Capture the cell that displays the provided text and extract its [X, Y] central coordinate. 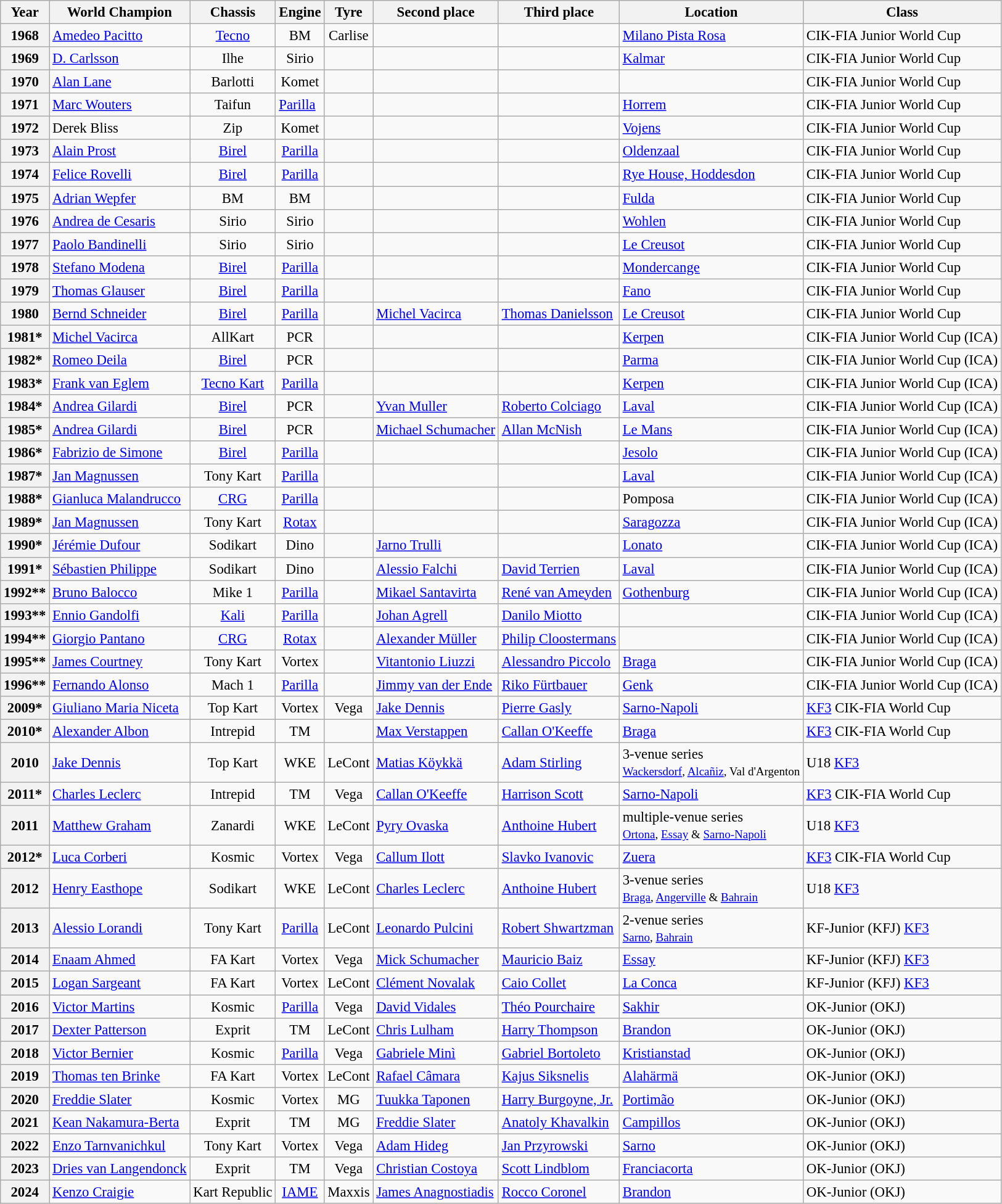
Paolo Bandinelli [120, 244]
1980 [25, 314]
Genk [711, 685]
Allan McNish [559, 430]
Gabriel Bortoleto [559, 1053]
1981* [25, 337]
Leonardo Pulcini [436, 929]
D. Carlsson [120, 59]
Scott Lindblom [559, 1169]
David Vidales [436, 1007]
1996** [25, 685]
Vitantonio Liuzzi [436, 662]
Derek Bliss [120, 128]
Adrian Wepfer [120, 198]
Michael Schumacher [436, 430]
Zuera [711, 857]
Victor Bernier [120, 1053]
Henry Easthope [120, 888]
Ilhe [233, 59]
Portimão [711, 1099]
1985* [25, 430]
2023 [25, 1169]
Alahärmä [711, 1076]
1982* [25, 360]
Gianluca Malandrucco [120, 499]
Alexander Müller [436, 638]
Fulda [711, 198]
Thomas ten Brinke [120, 1076]
2020 [25, 1099]
Alain Prost [120, 151]
Carlise [349, 36]
2018 [25, 1053]
1986* [25, 453]
Chassis [233, 12]
Parma [711, 360]
3-venue series Braga, Angerville & Bahrain [711, 888]
3-venue series Wackersdorf, Alcañiz, Val d'Argenton [711, 762]
Victor Martins [120, 1007]
2012 [25, 888]
Robert Shwartzman [559, 929]
Anatoly Khavalkin [559, 1123]
Class [901, 12]
Kali [233, 615]
Romeo Deila [120, 360]
1978 [25, 267]
Alessio Lorandi [120, 929]
Enaam Ahmed [120, 960]
1992** [25, 592]
1969 [25, 59]
Frank van Eglem [120, 383]
2011* [25, 794]
Chris Lulham [436, 1029]
Gothenburg [711, 592]
Mike 1 [233, 592]
Franciacorta [711, 1169]
Milano Pista Rosa [711, 36]
Rye House, Hoddesdon [711, 175]
1970 [25, 82]
Caio Collet [559, 983]
2012* [25, 857]
Tuukka Taponen [436, 1099]
Lonato [711, 546]
Thomas Danielsson [559, 314]
Enzo Tarnvanichkul [120, 1145]
1983* [25, 383]
Sakhir [711, 1007]
Mauricio Baiz [559, 960]
Harry Burgoyne, Jr. [559, 1099]
Christian Costoya [436, 1169]
Amedeo Pacitto [120, 36]
Tecno [233, 36]
Johan Agrell [436, 615]
Dries van Langendonck [120, 1169]
1984* [25, 406]
Jesolo [711, 453]
Pierre Gasly [559, 708]
Mondercange [711, 267]
Pomposa [711, 499]
Kajus Siksnelis [559, 1076]
Bernd Schneider [120, 314]
Luca Corberi [120, 857]
La Conca [711, 983]
AllKart [233, 337]
Thomas Glauser [120, 291]
1977 [25, 244]
2010 [25, 762]
IAME [300, 1192]
Zip [233, 128]
Kristianstad [711, 1053]
Saragozza [711, 522]
Alexander Albon [120, 731]
Fabrizio de Simone [120, 453]
2009* [25, 708]
Callum Ilott [436, 857]
Riko Fürtbauer [559, 685]
2013 [25, 929]
2016 [25, 1007]
James Courtney [120, 662]
Zanardi [233, 825]
Bruno Balocco [120, 592]
Jérémie Dufour [120, 546]
Kart Republic [233, 1192]
2017 [25, 1029]
Ennio Gandolfi [120, 615]
Kean Nakamura-Berta [120, 1123]
2010* [25, 731]
2011 [25, 825]
1991* [25, 569]
2024 [25, 1192]
Yvan Muller [436, 406]
Le Mans [711, 430]
1976 [25, 221]
1988* [25, 499]
Gabriele Minì [436, 1053]
Alessandro Piccolo [559, 662]
2021 [25, 1123]
1973 [25, 151]
2015 [25, 983]
Wohlen [711, 221]
Marc Wouters [120, 105]
Clément Novalak [436, 983]
Giorgio Pantano [120, 638]
Fano [711, 291]
Harrison Scott [559, 794]
Alan Lane [120, 82]
Slavko Ivanovic [559, 857]
Adam Hideg [436, 1145]
Alessio Falchi [436, 569]
Logan Sargeant [120, 983]
Roberto Colciago [559, 406]
Mikael Santavirta [436, 592]
Engine [300, 12]
Second place [436, 12]
1979 [25, 291]
2019 [25, 1076]
1974 [25, 175]
Horrem [711, 105]
2014 [25, 960]
Sébastien Philippe [120, 569]
Rocco Coronel [559, 1192]
Adam Stirling [559, 762]
Dexter Patterson [120, 1029]
David Terrien [559, 569]
Year [25, 12]
Matias Köykkä [436, 762]
1989* [25, 522]
Jimmy van der Ende [436, 685]
Tyre [349, 12]
Taifun [233, 105]
Location [711, 12]
1968 [25, 36]
1987* [25, 476]
René van Ameyden [559, 592]
Danilo Miotto [559, 615]
Rafael Câmara [436, 1076]
Vojens [711, 128]
1994** [25, 638]
Jan Przyrowski [559, 1145]
2022 [25, 1145]
Third place [559, 12]
Kenzo Craigie [120, 1192]
multiple-venue series Ortona, Essay & Sarno-Napoli [711, 825]
Andrea de Cesaris [120, 221]
1972 [25, 128]
Mach 1 [233, 685]
Harry Thompson [559, 1029]
Maxxis [349, 1192]
Tecno Kart [233, 383]
1993** [25, 615]
Fernando Alonso [120, 685]
Felice Rovelli [120, 175]
Sarno [711, 1145]
James Anagnostiadis [436, 1192]
Campillos [711, 1123]
Max Verstappen [436, 731]
Théo Pourchaire [559, 1007]
Barlotti [233, 82]
2-venue series Sarno, Bahrain [711, 929]
Kalmar [711, 59]
Oldenzaal [711, 151]
1971 [25, 105]
Matthew Graham [120, 825]
1995** [25, 662]
Jarno Trulli [436, 546]
Philip Cloostermans [559, 638]
Mick Schumacher [436, 960]
1990* [25, 546]
Pyry Ovaska [436, 825]
World Champion [120, 12]
Giuliano Maria Niceta [120, 708]
Stefano Modena [120, 267]
Essay [711, 960]
1975 [25, 198]
